Return the (X, Y) coordinate for the center point of the cell that contains the specified text.  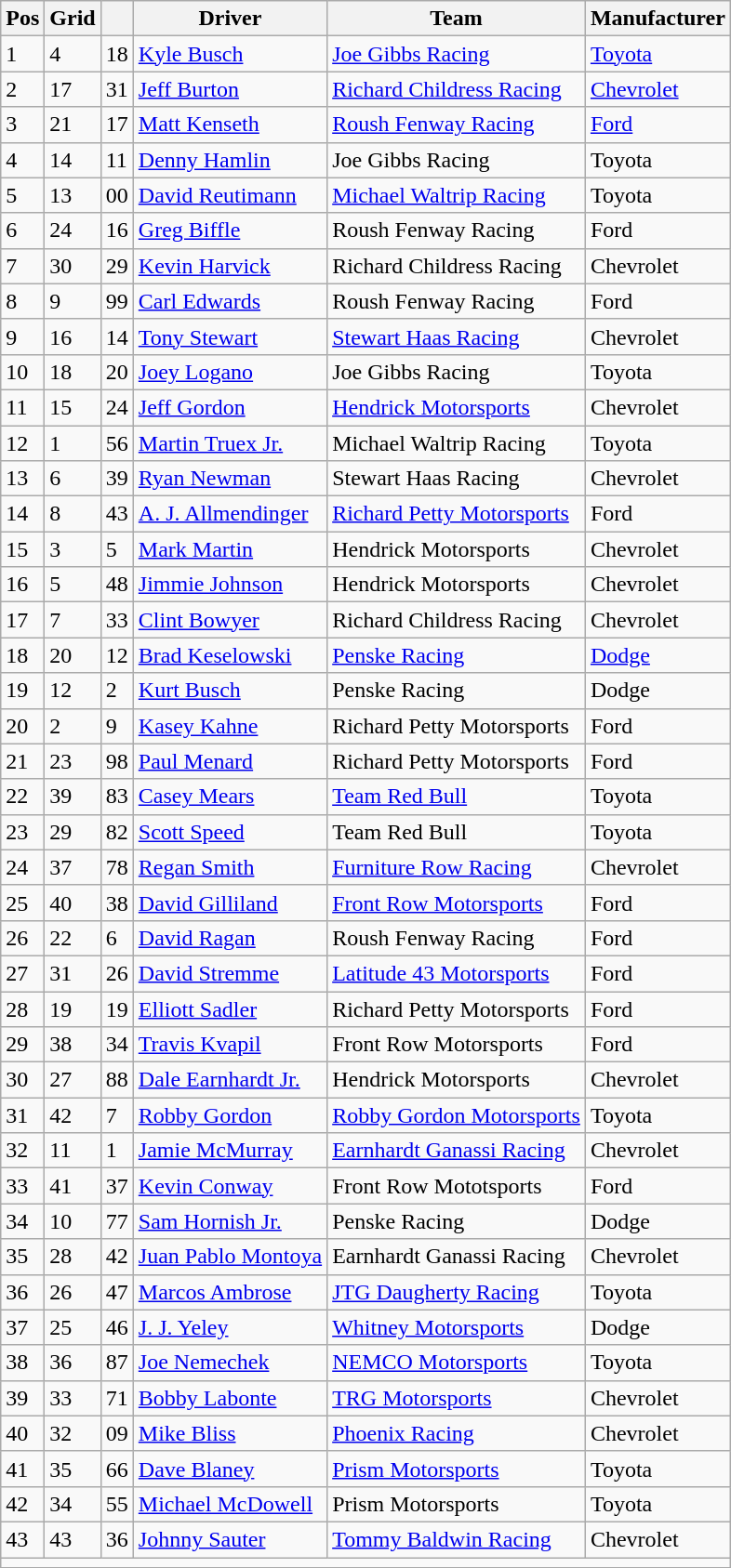
David Gilliland (230, 903)
Michael McDowell (230, 1504)
Robby Gordon (230, 1115)
Robby Gordon Motorsports (457, 1115)
Dale Earnhardt Jr. (230, 1080)
Denny Hamlin (230, 160)
Regan Smith (230, 867)
78 (117, 867)
David Stremme (230, 973)
Kevin Conway (230, 1186)
Clint Bowyer (230, 620)
A. J. Allmendinger (230, 514)
J. J. Yeley (230, 1327)
Pos (22, 19)
46 (117, 1327)
Driver (230, 19)
Johnny Sauter (230, 1539)
09 (117, 1433)
Latitude 43 Motorsports (457, 973)
Matt Kenseth (230, 125)
83 (117, 797)
55 (117, 1504)
71 (117, 1398)
56 (117, 443)
Greg Biffle (230, 231)
00 (117, 195)
David Reutimann (230, 195)
98 (117, 761)
Casey Mears (230, 797)
47 (117, 1292)
David Ragan (230, 938)
Ryan Newman (230, 479)
Kasey Kahne (230, 726)
Joe Nemechek (230, 1363)
Elliott Sadler (230, 1008)
Jeff Gordon (230, 407)
TRG Motorsports (457, 1398)
Dave Blaney (230, 1469)
Jimmie Johnson (230, 585)
99 (117, 301)
Team (457, 19)
Brad Keselowski (230, 655)
Mark Martin (230, 549)
48 (117, 585)
Phoenix Racing (457, 1433)
82 (117, 832)
Kurt Busch (230, 691)
Carl Edwards (230, 301)
88 (117, 1080)
JTG Daugherty Racing (457, 1292)
Travis Kvapil (230, 1045)
77 (117, 1221)
Marcos Ambrose (230, 1292)
Jeff Burton (230, 89)
Manufacturer (658, 19)
87 (117, 1363)
Mike Bliss (230, 1433)
Martin Truex Jr. (230, 443)
Bobby Labonte (230, 1398)
Grid (73, 19)
Tony Stewart (230, 336)
Sam Hornish Jr. (230, 1221)
Scott Speed (230, 832)
Whitney Motorsports (457, 1327)
Furniture Row Racing (457, 867)
Tommy Baldwin Racing (457, 1539)
Front Row Mototsports (457, 1186)
Kyle Busch (230, 54)
Paul Menard (230, 761)
Jamie McMurray (230, 1151)
Joey Logano (230, 372)
NEMCO Motorsports (457, 1363)
66 (117, 1469)
Juan Pablo Montoya (230, 1257)
Kevin Harvick (230, 266)
